Return (x, y) of the center of cell containing provided text 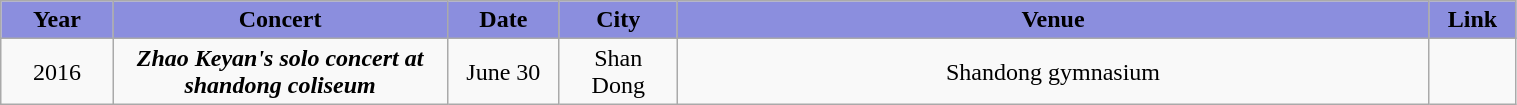
Shan Dong (618, 72)
Venue (1053, 20)
Concert (280, 20)
Zhao Keyan's solo concert at shandong coliseum (280, 72)
Date (503, 20)
Shandong gymnasium (1053, 72)
2016 (57, 72)
June 30 (503, 72)
Year (57, 20)
Link (1472, 20)
City (618, 20)
